Identify which cell holds the provided text, then report its (X, Y) central coordinate. 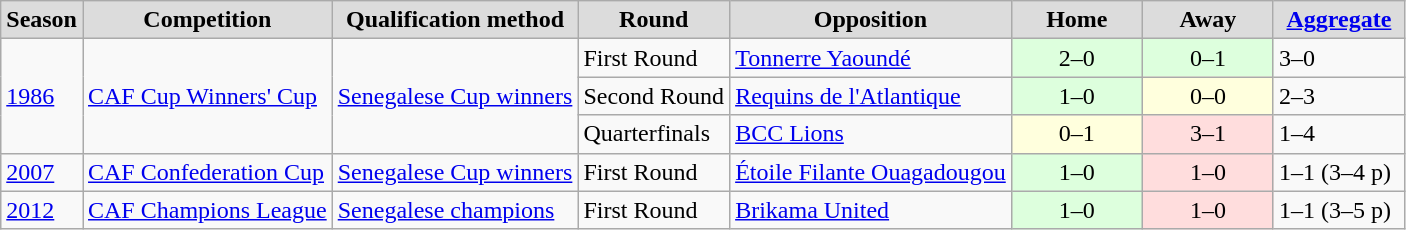
Aggregate (1338, 20)
BCC Lions (871, 134)
Tonnerre Yaoundé (871, 58)
0–0 (1208, 96)
Competition (207, 20)
CAF Champions League (207, 210)
CAF Cup Winners' Cup (207, 96)
Requins de l'Atlantique (871, 96)
2007 (42, 172)
2–3 (1338, 96)
3–0 (1338, 58)
Home (1076, 20)
CAF Confederation Cup (207, 172)
Quarterfinals (654, 134)
Brikama United (871, 210)
Opposition (871, 20)
Second Round (654, 96)
1986 (42, 96)
Senegalese champions (455, 210)
Round (654, 20)
1–1 (3–4 p) (1338, 172)
Season (42, 20)
1–1 (3–5 p) (1338, 210)
Étoile Filante Ouagadougou (871, 172)
Away (1208, 20)
3–1 (1208, 134)
2012 (42, 210)
2–0 (1076, 58)
1–4 (1338, 134)
Qualification method (455, 20)
